Return (X, Y) of the center of cell containing provided text 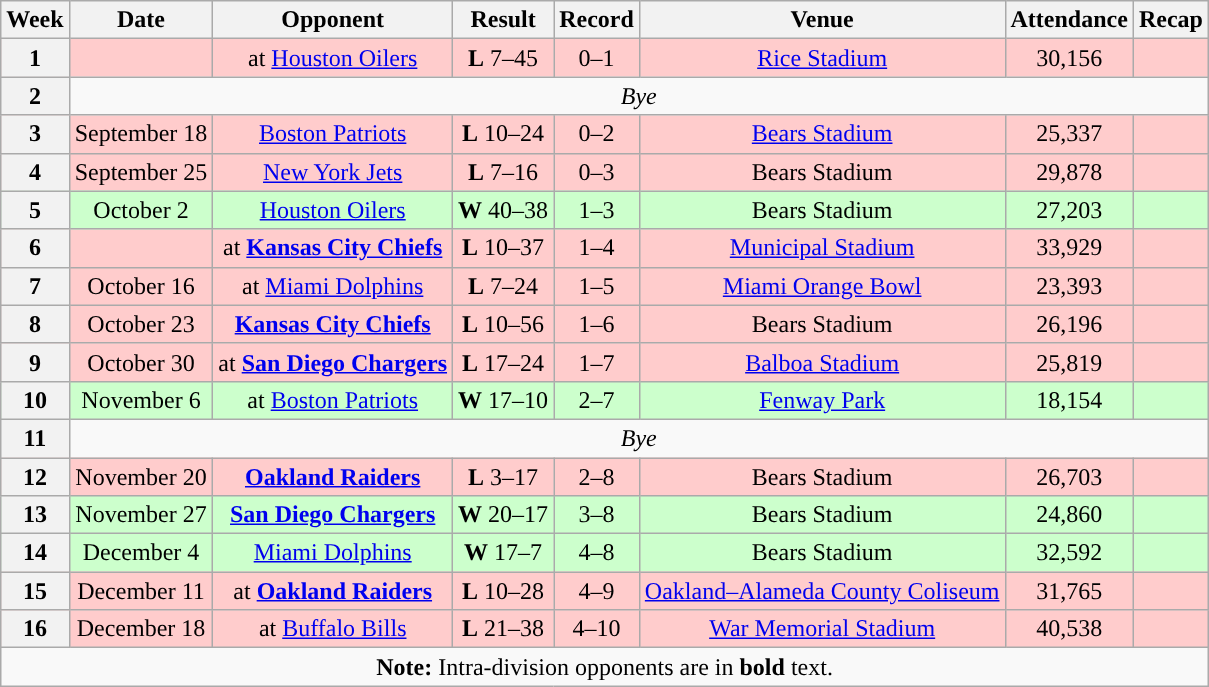
San Diego Chargers (333, 515)
L 10–56 (504, 324)
Result (504, 20)
3–8 (597, 515)
October 2 (141, 210)
32,592 (1069, 553)
1–3 (597, 210)
0–2 (597, 134)
at San Diego Chargers (333, 362)
4–9 (597, 591)
23,393 (1069, 286)
at Houston Oilers (333, 58)
Opponent (333, 20)
L 7–45 (504, 58)
October 16 (141, 286)
Note: Intra-division opponents are in bold text. (605, 667)
Record (597, 20)
25,819 (1069, 362)
13 (35, 515)
October 23 (141, 324)
New York Jets (333, 172)
11 (35, 438)
September 18 (141, 134)
L 21–38 (504, 629)
Date (141, 20)
at Oakland Raiders (333, 591)
November 6 (141, 400)
at Boston Patriots (333, 400)
Miami Orange Bowl (822, 286)
Kansas City Chiefs (333, 324)
0–1 (597, 58)
L 3–17 (504, 477)
6 (35, 248)
Balboa Stadium (822, 362)
9 (35, 362)
16 (35, 629)
W 17–7 (504, 553)
18,154 (1069, 400)
October 30 (141, 362)
Municipal Stadium (822, 248)
30,156 (1069, 58)
1–4 (597, 248)
1–6 (597, 324)
December 18 (141, 629)
27,203 (1069, 210)
L 10–37 (504, 248)
0–3 (597, 172)
Venue (822, 20)
8 (35, 324)
Oakland–Alameda County Coliseum (822, 591)
L 10–24 (504, 134)
War Memorial Stadium (822, 629)
December 11 (141, 591)
14 (35, 553)
L 7–24 (504, 286)
15 (35, 591)
1–5 (597, 286)
Boston Patriots (333, 134)
at Kansas City Chiefs (333, 248)
Oakland Raiders (333, 477)
Houston Oilers (333, 210)
40,538 (1069, 629)
2–7 (597, 400)
4–8 (597, 553)
33,929 (1069, 248)
26,703 (1069, 477)
Recap (1170, 20)
at Buffalo Bills (333, 629)
December 4 (141, 553)
November 27 (141, 515)
W 17–10 (504, 400)
24,860 (1069, 515)
3 (35, 134)
L 10–28 (504, 591)
W 40–38 (504, 210)
Week (35, 20)
29,878 (1069, 172)
5 (35, 210)
10 (35, 400)
L 7–16 (504, 172)
4–10 (597, 629)
2–8 (597, 477)
at Miami Dolphins (333, 286)
September 25 (141, 172)
Miami Dolphins (333, 553)
November 20 (141, 477)
W 20–17 (504, 515)
Fenway Park (822, 400)
7 (35, 286)
L 17–24 (504, 362)
12 (35, 477)
26,196 (1069, 324)
1–7 (597, 362)
Attendance (1069, 20)
1 (35, 58)
Rice Stadium (822, 58)
2 (35, 96)
25,337 (1069, 134)
31,765 (1069, 591)
4 (35, 172)
